Determine the [x, y] coordinate at the center of the cell enclosing the given text.  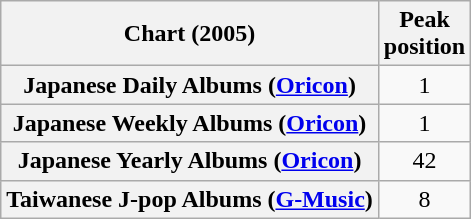
Japanese Daily Albums (Oricon) [190, 85]
Japanese Yearly Albums (Oricon) [190, 161]
42 [424, 161]
Chart (2005) [190, 34]
Peakposition [424, 34]
8 [424, 199]
Taiwanese J-pop Albums (G-Music) [190, 199]
Japanese Weekly Albums (Oricon) [190, 123]
